Capture the cell that displays the provided text and extract its [x, y] central coordinate. 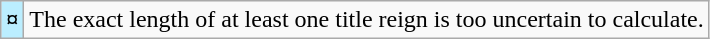
¤ [12, 20]
The exact length of at least one title reign is too uncertain to calculate. [366, 20]
